Scan for the cell matching the given text and deliver its [x, y] coordinate at center. 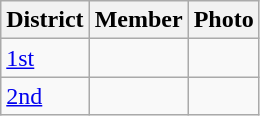
1st [45, 58]
Photo [224, 20]
2nd [45, 96]
District [45, 20]
Member [138, 20]
